Identify which cell holds the provided text, then report its (X, Y) central coordinate. 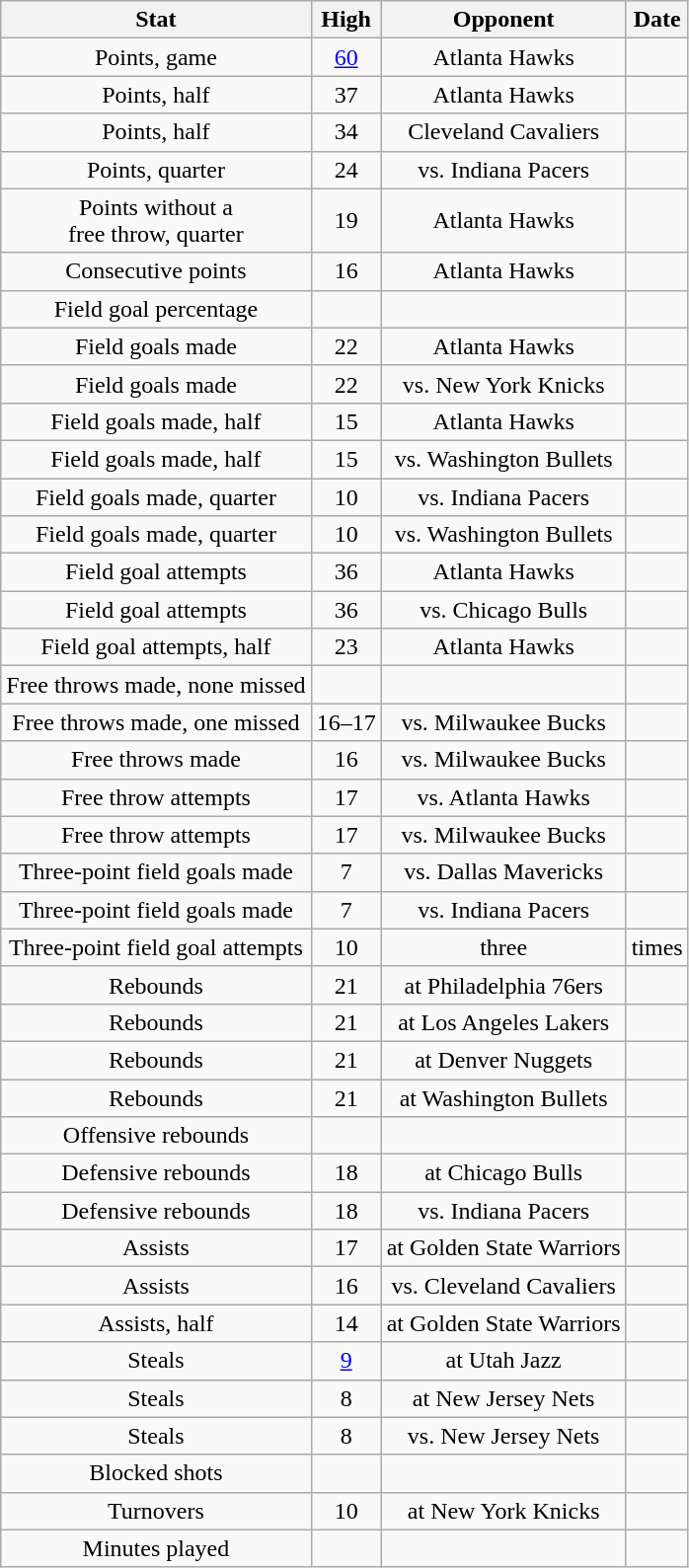
Blocked shots (156, 1473)
Points, game (156, 57)
three (503, 947)
Assists, half (156, 1323)
Free throws made (156, 760)
at Chicago Bulls (503, 1173)
9 (345, 1361)
Stat (156, 20)
Date (657, 20)
14 (345, 1323)
times (657, 947)
34 (345, 132)
at Utah Jazz (503, 1361)
at Washington Bullets (503, 1098)
vs. Chicago Bulls (503, 610)
37 (345, 95)
19 (345, 221)
Points without a free throw, quarter (156, 221)
Field goal attempts, half (156, 647)
High (345, 20)
vs. New Jersey Nets (503, 1436)
vs. New York Knicks (503, 384)
Turnovers (156, 1511)
Minutes played (156, 1548)
at Denver Nuggets (503, 1060)
24 (345, 170)
vs. Dallas Mavericks (503, 872)
Free throws made, none missed (156, 685)
Consecutive points (156, 271)
at New York Knicks (503, 1511)
Cleveland Cavaliers (503, 132)
at Philadelphia 76ers (503, 985)
Three-point field goal attempts (156, 947)
vs. Cleveland Cavaliers (503, 1286)
vs. Atlanta Hawks (503, 797)
Field goal percentage (156, 309)
Offensive rebounds (156, 1136)
Free throws made, one missed (156, 722)
Points, quarter (156, 170)
Opponent (503, 20)
at New Jersey Nets (503, 1398)
23 (345, 647)
16–17 (345, 722)
60 (345, 57)
at Los Angeles Lakers (503, 1022)
